Extract the [X, Y] coordinate from the center of the cell holding the provided text.  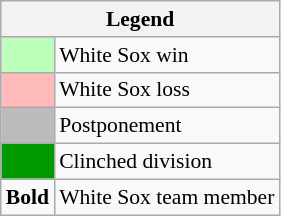
White Sox loss [166, 90]
White Sox team member [166, 197]
Bold [28, 197]
Clinched division [166, 162]
Legend [140, 19]
Postponement [166, 126]
White Sox win [166, 55]
